Scan for the cell matching the given text and deliver its [x, y] coordinate at center. 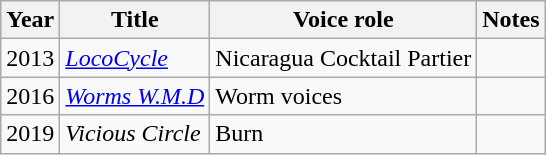
LocoCycle [135, 58]
Notes [511, 20]
Nicaragua Cocktail Partier [344, 58]
2013 [30, 58]
2016 [30, 96]
Voice role [344, 20]
Vicious Circle [135, 134]
Burn [344, 134]
Worms W.M.D [135, 96]
Title [135, 20]
2019 [30, 134]
Worm voices [344, 96]
Year [30, 20]
